Search for the cell housing the specified text and yield its [X, Y] center coordinate. 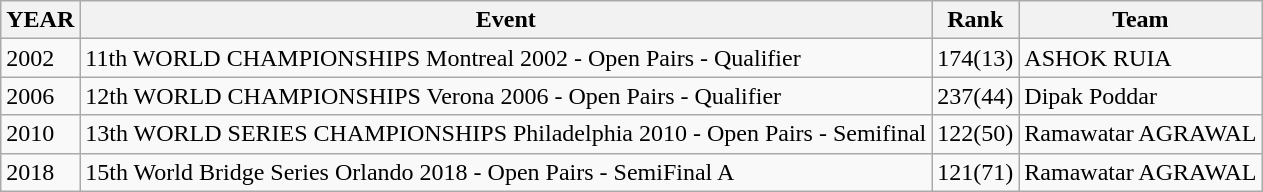
2010 [40, 134]
15th World Bridge Series Orlando 2018 - Open Pairs - SemiFinal A [506, 172]
Rank [976, 20]
11th WORLD CHAMPIONSHIPS Montreal 2002 - Open Pairs - Qualifier [506, 58]
122(50) [976, 134]
Team [1140, 20]
237(44) [976, 96]
12th WORLD CHAMPIONSHIPS Verona 2006 - Open Pairs - Qualifier [506, 96]
2006 [40, 96]
121(71) [976, 172]
2002 [40, 58]
YEAR [40, 20]
Event [506, 20]
13th WORLD SERIES CHAMPIONSHIPS Philadelphia 2010 - Open Pairs - Semifinal [506, 134]
ASHOK RUIA [1140, 58]
174(13) [976, 58]
Dipak Poddar [1140, 96]
2018 [40, 172]
